Return the [x, y] coordinate for the center point of the cell that contains the specified text.  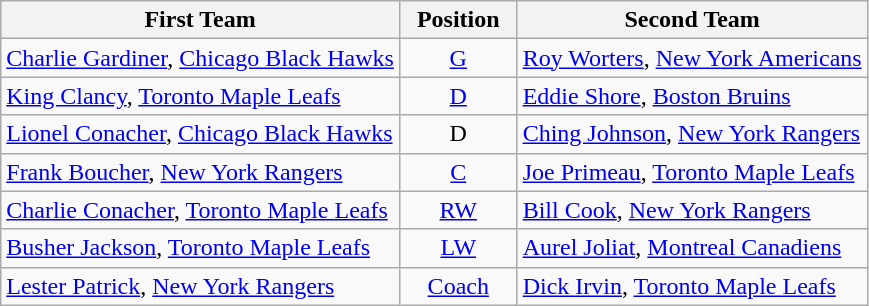
Charlie Gardiner, Chicago Black Hawks [200, 58]
Joe Primeau, Toronto Maple Leafs [692, 172]
First Team [200, 20]
Ching Johnson, New York Rangers [692, 134]
Dick Irvin, Toronto Maple Leafs [692, 286]
Position [458, 20]
C [458, 172]
G [458, 58]
King Clancy, Toronto Maple Leafs [200, 96]
Frank Boucher, New York Rangers [200, 172]
Eddie Shore, Boston Bruins [692, 96]
Bill Cook, New York Rangers [692, 210]
RW [458, 210]
Coach [458, 286]
Lester Patrick, New York Rangers [200, 286]
Busher Jackson, Toronto Maple Leafs [200, 248]
Aurel Joliat, Montreal Canadiens [692, 248]
Second Team [692, 20]
LW [458, 248]
Lionel Conacher, Chicago Black Hawks [200, 134]
Roy Worters, New York Americans [692, 58]
Charlie Conacher, Toronto Maple Leafs [200, 210]
